Search for the cell housing the specified text and yield its [x, y] center coordinate. 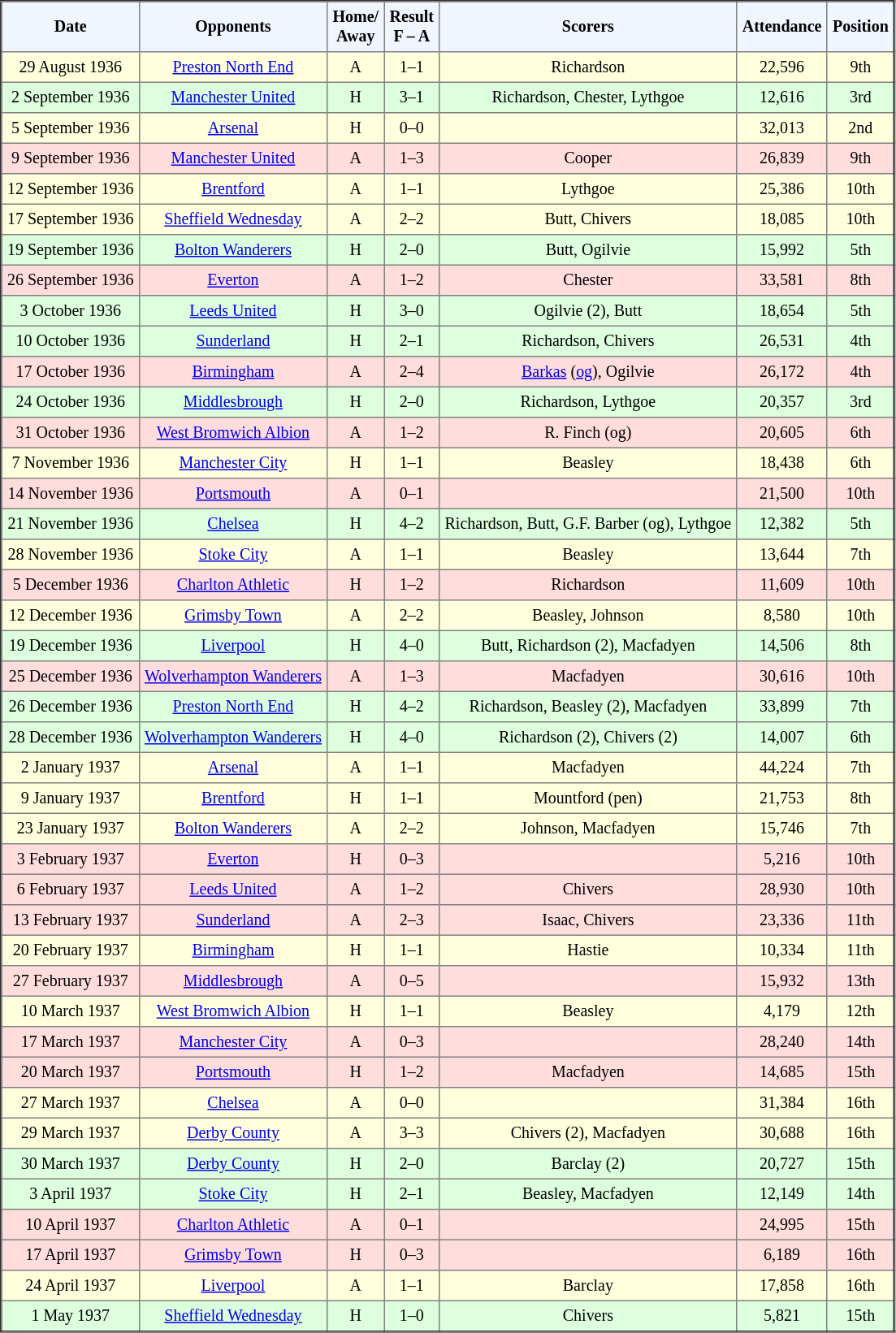
14,506 [781, 646]
13 February 1937 [71, 920]
Chivers (2), Macfadyen [588, 1133]
30 March 1937 [71, 1164]
20,605 [781, 433]
Isaac, Chivers [588, 920]
20,357 [781, 402]
17 September 1936 [71, 219]
3 February 1937 [71, 859]
ResultF – A [412, 27]
Barclay (2) [588, 1164]
13th [861, 981]
24 October 1936 [71, 402]
12,382 [781, 524]
12th [861, 1011]
5,216 [781, 859]
23,336 [781, 920]
6 February 1937 [71, 889]
2 January 1937 [71, 768]
25,386 [781, 189]
Richardson (2), Chivers (2) [588, 738]
44,224 [781, 768]
12,616 [781, 97]
17 March 1937 [71, 1042]
10 April 1937 [71, 1225]
Butt, Chivers [588, 219]
Position [861, 27]
3–1 [412, 97]
10 March 1937 [71, 1011]
17 April 1937 [71, 1255]
Hastie [588, 950]
5 September 1936 [71, 128]
19 December 1936 [71, 646]
27 February 1937 [71, 981]
Scorers [588, 27]
23 January 1937 [71, 829]
Cooper [588, 158]
Chester [588, 280]
18,085 [781, 219]
3–3 [412, 1133]
10,334 [781, 950]
3 April 1937 [71, 1194]
20 February 1937 [71, 950]
30,616 [781, 677]
Mountford (pen) [588, 799]
Richardson, Butt, G.F. Barber (og), Lythgoe [588, 524]
Johnson, Macfadyen [588, 829]
26 September 1936 [71, 280]
8,580 [781, 616]
1–0 [412, 1316]
21,500 [781, 494]
2–4 [412, 372]
31,384 [781, 1103]
2 September 1936 [71, 97]
28,240 [781, 1042]
R. Finch (og) [588, 433]
21,753 [781, 799]
18,438 [781, 463]
32,013 [781, 128]
15,746 [781, 829]
28 November 1936 [71, 555]
3 October 1936 [71, 311]
12 September 1936 [71, 189]
Lythgoe [588, 189]
Butt, Ogilvie [588, 250]
20,727 [781, 1164]
1 May 1937 [71, 1316]
Attendance [781, 27]
22,596 [781, 67]
Richardson, Chester, Lythgoe [588, 97]
Richardson, Lythgoe [588, 402]
17,858 [781, 1286]
17 October 1936 [71, 372]
0–5 [412, 981]
25 December 1936 [71, 677]
27 March 1937 [71, 1103]
5,821 [781, 1316]
31 October 1936 [71, 433]
Home/Away [356, 27]
24 April 1937 [71, 1286]
Butt, Richardson (2), Macfadyen [588, 646]
6,189 [781, 1255]
15,932 [781, 981]
Beasley, Macfadyen [588, 1194]
29 August 1936 [71, 67]
14 November 1936 [71, 494]
13,644 [781, 555]
5 December 1936 [71, 585]
33,899 [781, 707]
4,179 [781, 1011]
15,992 [781, 250]
26,839 [781, 158]
30,688 [781, 1133]
Richardson, Beasley (2), Macfadyen [588, 707]
Ogilvie (2), Butt [588, 311]
9 January 1937 [71, 799]
14,685 [781, 1072]
9 September 1936 [71, 158]
7 November 1936 [71, 463]
Date [71, 27]
12 December 1936 [71, 616]
Richardson, Chivers [588, 341]
12,149 [781, 1194]
14,007 [781, 738]
2–3 [412, 920]
Barclay [588, 1286]
10 October 1936 [71, 341]
11,609 [781, 585]
Barkas (og), Ogilvie [588, 372]
28,930 [781, 889]
20 March 1937 [71, 1072]
3–0 [412, 311]
Opponents [232, 27]
Beasley, Johnson [588, 616]
26,531 [781, 341]
2nd [861, 128]
18,654 [781, 311]
29 March 1937 [71, 1133]
19 September 1936 [71, 250]
26,172 [781, 372]
26 December 1936 [71, 707]
33,581 [781, 280]
24,995 [781, 1225]
21 November 1936 [71, 524]
28 December 1936 [71, 738]
